Scan for the cell matching the given text and deliver its (X, Y) coordinate at center. 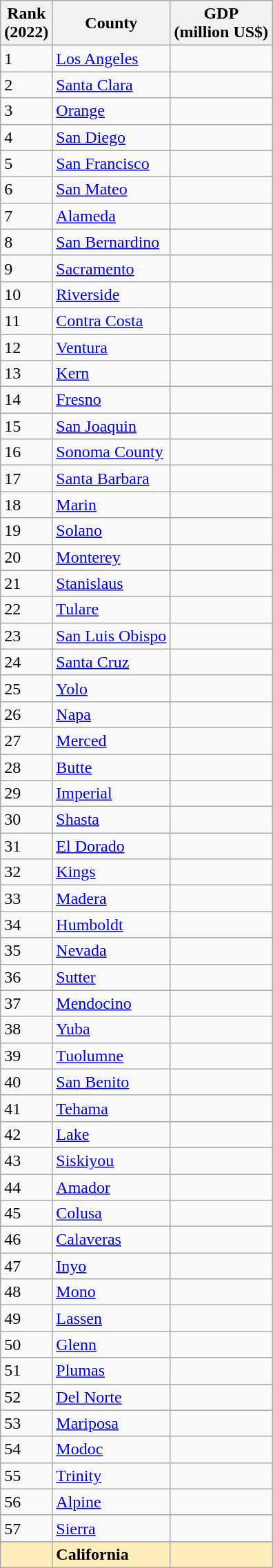
6 (26, 190)
Santa Cruz (112, 662)
12 (26, 347)
37 (26, 1003)
San Mateo (112, 190)
24 (26, 662)
48 (26, 1292)
18 (26, 505)
40 (26, 1082)
4 (26, 137)
Contra Costa (112, 321)
Tuolumne (112, 1056)
47 (26, 1266)
Siskiyou (112, 1160)
Napa (112, 714)
57 (26, 1528)
Calaveras (112, 1240)
51 (26, 1371)
Merced (112, 741)
Lake (112, 1134)
Sutter (112, 977)
44 (26, 1187)
28 (26, 767)
Ventura (112, 347)
San Bernardino (112, 242)
Colusa (112, 1214)
Trinity (112, 1476)
42 (26, 1134)
Alpine (112, 1502)
31 (26, 846)
Kings (112, 872)
56 (26, 1502)
22 (26, 610)
San Benito (112, 1082)
54 (26, 1449)
45 (26, 1214)
Glenn (112, 1345)
Solano (112, 531)
Alameda (112, 216)
Kern (112, 374)
14 (26, 400)
10 (26, 294)
Humboldt (112, 925)
30 (26, 820)
Inyo (112, 1266)
5 (26, 163)
8 (26, 242)
San Luis Obispo (112, 636)
Santa Clara (112, 85)
Fresno (112, 400)
25 (26, 688)
Rank(2022) (26, 23)
Modoc (112, 1449)
California (112, 1554)
35 (26, 951)
Riverside (112, 294)
21 (26, 583)
36 (26, 977)
El Dorado (112, 846)
Mono (112, 1292)
Yolo (112, 688)
3 (26, 111)
GDP(million US$) (221, 23)
34 (26, 925)
Orange (112, 111)
55 (26, 1476)
Tulare (112, 610)
32 (26, 872)
50 (26, 1345)
29 (26, 794)
16 (26, 452)
23 (26, 636)
20 (26, 557)
39 (26, 1056)
7 (26, 216)
46 (26, 1240)
Madera (112, 898)
County (112, 23)
2 (26, 85)
11 (26, 321)
Lassen (112, 1318)
Shasta (112, 820)
Sacramento (112, 268)
Sonoma County (112, 452)
19 (26, 531)
53 (26, 1423)
Tehama (112, 1108)
Marin (112, 505)
Mariposa (112, 1423)
Plumas (112, 1371)
43 (26, 1160)
49 (26, 1318)
9 (26, 268)
Imperial (112, 794)
Nevada (112, 951)
Santa Barbara (112, 479)
Amador (112, 1187)
13 (26, 374)
Yuba (112, 1029)
Del Norte (112, 1397)
15 (26, 426)
Sierra (112, 1528)
52 (26, 1397)
San Diego (112, 137)
Stanislaus (112, 583)
33 (26, 898)
San Joaquin (112, 426)
41 (26, 1108)
38 (26, 1029)
Monterey (112, 557)
San Francisco (112, 163)
Mendocino (112, 1003)
26 (26, 714)
Butte (112, 767)
17 (26, 479)
27 (26, 741)
Los Angeles (112, 59)
1 (26, 59)
